Find where the given text appears and provide that cell's center as [X, Y] coordinate. 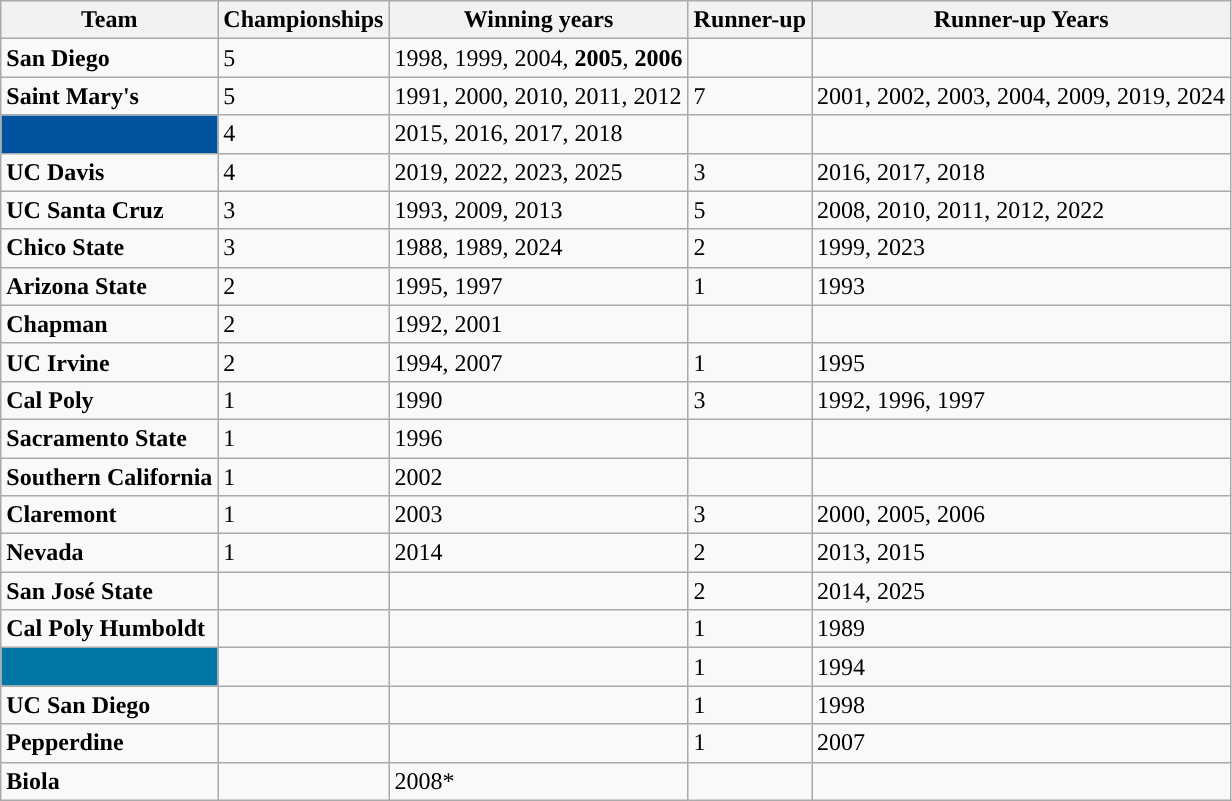
1992, 2001 [538, 324]
2019, 2022, 2023, 2025 [538, 172]
Chapman [110, 324]
Saint Mary's [110, 96]
1993 [1022, 286]
Championships [304, 20]
2000, 2005, 2006 [1022, 515]
7 [750, 96]
1990 [538, 400]
2015, 2016, 2017, 2018 [538, 134]
1999, 2023 [1022, 248]
1991, 2000, 2010, 2011, 2012 [538, 96]
1994, 2007 [538, 362]
1994 [1022, 667]
Cal Poly Humboldt [110, 629]
2001, 2002, 2003, 2004, 2009, 2019, 2024 [1022, 96]
1998, 1999, 2004, 2005, 2006 [538, 58]
UC Irvine [110, 362]
1992, 1996, 1997 [1022, 400]
Runner-up [750, 20]
UC Davis [110, 172]
Southern California [110, 477]
Biola [110, 781]
2003 [538, 515]
Winning years [538, 20]
2016, 2017, 2018 [1022, 172]
Chico State [110, 248]
1995 [1022, 362]
1996 [538, 438]
Sacramento State [110, 438]
1993, 2009, 2013 [538, 210]
Nevada [110, 553]
2002 [538, 477]
San Diego [110, 58]
Cal Poly [110, 400]
Team [110, 20]
2008, 2010, 2011, 2012, 2022 [1022, 210]
2014, 2025 [1022, 591]
Pepperdine [110, 743]
Claremont [110, 515]
1998 [1022, 705]
San José State [110, 591]
2014 [538, 553]
2008* [538, 781]
UC San Diego [110, 705]
UC Santa Cruz [110, 210]
2007 [1022, 743]
2013, 2015 [1022, 553]
Arizona State [110, 286]
1988, 1989, 2024 [538, 248]
1995, 1997 [538, 286]
Runner-up Years [1022, 20]
1989 [1022, 629]
